Return the (X, Y) coordinate for the center point of the cell that contains the specified text.  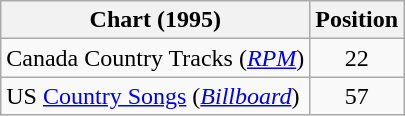
Chart (1995) (156, 20)
57 (357, 96)
Position (357, 20)
22 (357, 58)
Canada Country Tracks (RPM) (156, 58)
US Country Songs (Billboard) (156, 96)
